Pinpoint the cell where the given text exists, returning its (X, Y) midpoint coordinate. 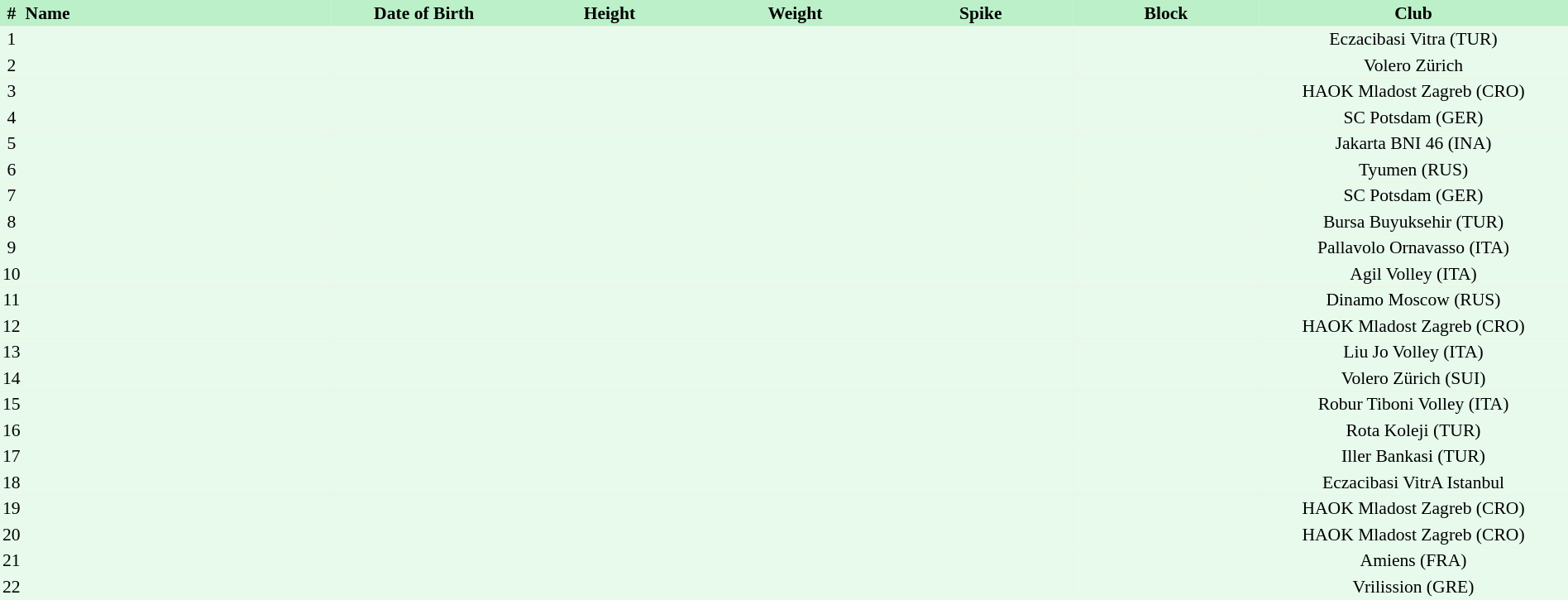
14 (12, 378)
Pallavolo Ornavasso (ITA) (1413, 248)
10 (12, 274)
6 (12, 170)
20 (12, 535)
21 (12, 561)
Tyumen (RUS) (1413, 170)
Name (177, 13)
11 (12, 300)
8 (12, 222)
Volero Zürich (1413, 65)
13 (12, 353)
22 (12, 587)
Jakarta BNI 46 (INA) (1413, 144)
19 (12, 508)
Robur Tiboni Volley (ITA) (1413, 404)
Liu Jo Volley (ITA) (1413, 353)
Date of Birth (424, 13)
Club (1413, 13)
Agil Volley (ITA) (1413, 274)
Block (1166, 13)
17 (12, 457)
1 (12, 40)
Rota Koleji (TUR) (1413, 430)
9 (12, 248)
Eczacibasi Vitra (TUR) (1413, 40)
# (12, 13)
Iller Bankasi (TUR) (1413, 457)
Spike (981, 13)
3 (12, 91)
Weight (795, 13)
Bursa Buyuksehir (TUR) (1413, 222)
18 (12, 482)
4 (12, 118)
7 (12, 195)
2 (12, 65)
12 (12, 326)
Vrilission (GRE) (1413, 587)
Amiens (FRA) (1413, 561)
Eczacibasi VitrA Istanbul (1413, 482)
16 (12, 430)
Dinamo Moscow (RUS) (1413, 300)
Height (610, 13)
Volero Zürich (SUI) (1413, 378)
15 (12, 404)
5 (12, 144)
